Extract the [X, Y] coordinate from the center of the cell holding the provided text.  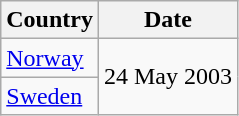
Date [168, 20]
24 May 2003 [168, 77]
Sweden [50, 96]
Norway [50, 58]
Country [50, 20]
